Return the [X, Y] coordinate for the center point of the cell that contains the specified text.  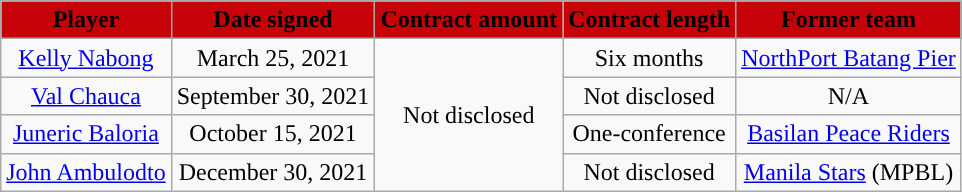
Juneric Baloria [86, 134]
Player [86, 20]
Former team [849, 20]
NorthPort Batang Pier [849, 58]
Contract amount [469, 20]
Contract length [650, 20]
Basilan Peace Riders [849, 134]
John Ambulodto [86, 172]
N/A [849, 96]
October 15, 2021 [273, 134]
Val Chauca [86, 96]
One-conference [650, 134]
December 30, 2021 [273, 172]
Date signed [273, 20]
March 25, 2021 [273, 58]
Six months [650, 58]
Manila Stars (MPBL) [849, 172]
Kelly Nabong [86, 58]
September 30, 2021 [273, 96]
